Return (x, y) of the center of cell containing provided text 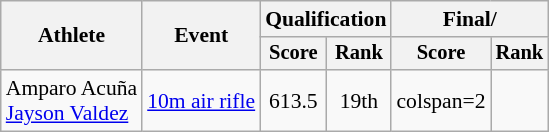
Athlete (72, 36)
Final/ (470, 19)
10m air rifle (201, 100)
19th (358, 100)
colspan=2 (440, 100)
Amparo AcuñaJayson Valdez (72, 100)
613.5 (293, 100)
Event (201, 36)
Qualification (326, 19)
